Return [x, y] of the center of cell containing provided text 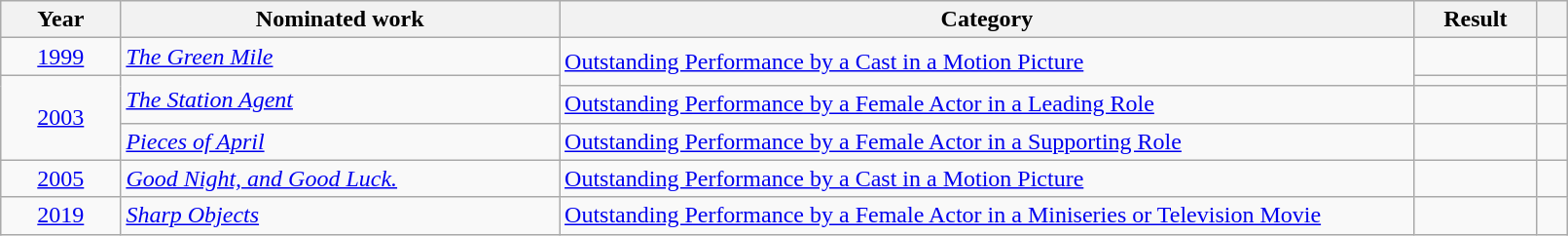
2019 [60, 216]
Good Night, and Good Luck. [341, 178]
1999 [60, 57]
Pieces of April [341, 141]
Category [987, 20]
Result [1476, 20]
The Green Mile [341, 57]
Outstanding Performance by a Female Actor in a Leading Role [987, 104]
The Station Agent [341, 99]
Outstanding Performance by a Female Actor in a Supporting Role [987, 141]
Nominated work [341, 20]
2003 [60, 117]
Outstanding Performance by a Female Actor in a Miniseries or Television Movie [987, 216]
Sharp Objects [341, 216]
2005 [60, 178]
Year [60, 20]
